Scan for the cell matching the given text and deliver its [X, Y] coordinate at center. 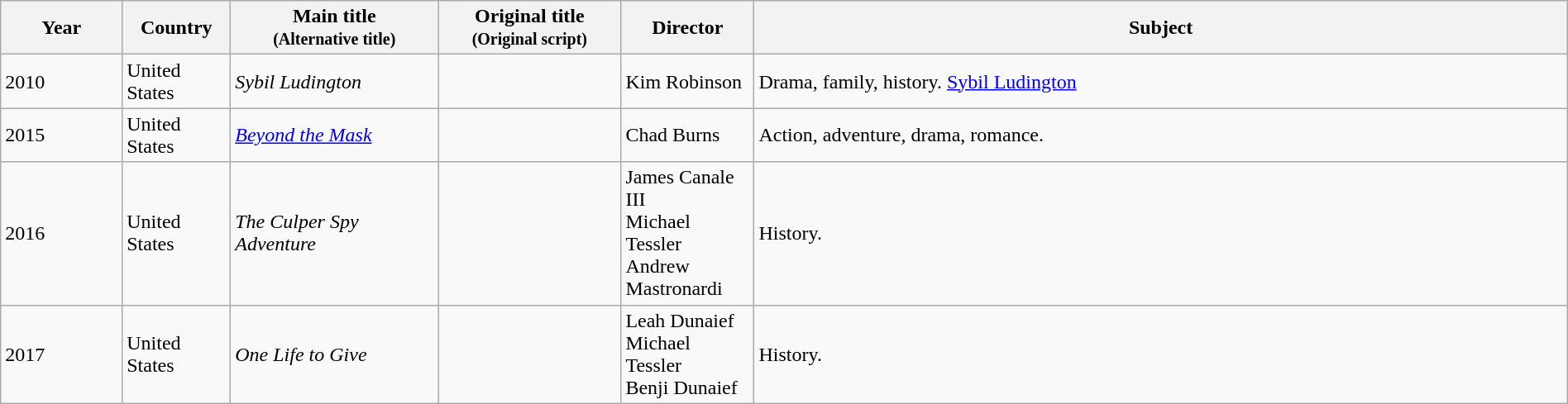
Chad Burns [688, 135]
Action, adventure, drama, romance. [1161, 135]
Subject [1161, 28]
2016 [61, 233]
Director [688, 28]
Kim Robinson [688, 81]
Drama, family, history. Sybil Ludington [1161, 81]
Sybil Ludington [334, 81]
Year [61, 28]
One Life to Give [334, 354]
2010 [61, 81]
Country [177, 28]
Leah DunaiefMichael TesslerBenji Dunaief [688, 354]
Beyond the Mask [334, 135]
Original title(Original script) [529, 28]
The Culper Spy Adventure [334, 233]
2015 [61, 135]
James Canale IIIMichael TesslerAndrew Mastronardi [688, 233]
Main title(Alternative title) [334, 28]
2017 [61, 354]
